From the cell containing the given text, extract its center point as [X, Y] coordinate. 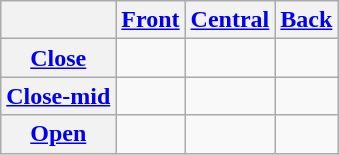
Back [306, 20]
Front [150, 20]
Close-mid [58, 96]
Close [58, 58]
Central [230, 20]
Open [58, 134]
